For the text-containing cell, return its midpoint in [X, Y] coordinate format. 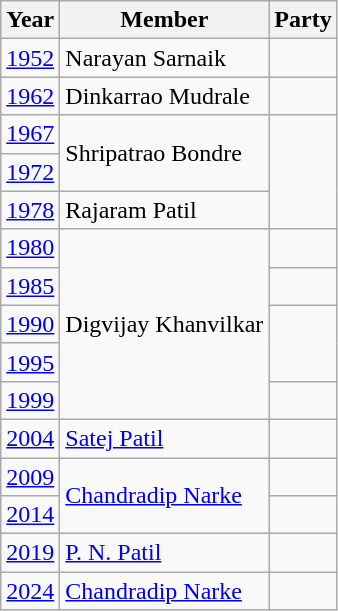
1980 [30, 248]
1952 [30, 58]
1985 [30, 286]
2024 [30, 591]
1972 [30, 172]
Narayan Sarnaik [164, 58]
Shripatrao Bondre [164, 153]
Year [30, 20]
Party [303, 20]
2019 [30, 553]
1967 [30, 134]
1978 [30, 210]
1999 [30, 400]
1990 [30, 324]
Satej Patil [164, 438]
2004 [30, 438]
Dinkarrao Mudrale [164, 96]
Rajaram Patil [164, 210]
1962 [30, 96]
1995 [30, 362]
P. N. Patil [164, 553]
Digvijay Khanvilkar [164, 324]
2009 [30, 477]
2014 [30, 515]
Member [164, 20]
